Return (X, Y) of the center of cell containing provided text 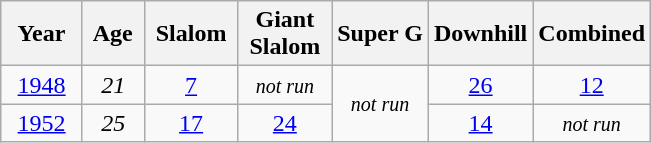
Age (113, 34)
14 (480, 123)
21 (113, 85)
Slalom (191, 34)
Giant Slalom (285, 34)
12 (592, 85)
26 (480, 85)
17 (191, 123)
25 (113, 123)
Downhill (480, 34)
1952 (42, 123)
Combined (592, 34)
Super G (380, 34)
Year (42, 34)
7 (191, 85)
24 (285, 123)
1948 (42, 85)
